Provide the (x, y) coordinate of the cell's center where the given text is located.  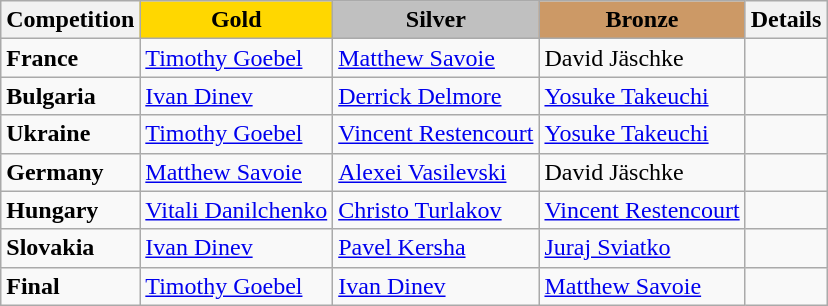
Gold (236, 20)
Ukraine (70, 134)
Pavel Kersha (436, 248)
Vitali Danilchenko (236, 210)
Details (786, 20)
Christo Turlakov (436, 210)
Competition (70, 20)
France (70, 58)
Bulgaria (70, 96)
Hungary (70, 210)
Slovakia (70, 248)
Silver (436, 20)
Final (70, 286)
Germany (70, 172)
Alexei Vasilevski (436, 172)
Bronze (642, 20)
Juraj Sviatko (642, 248)
Derrick Delmore (436, 96)
